Output the (X, Y) coordinate of the center of the cell containing the given text.  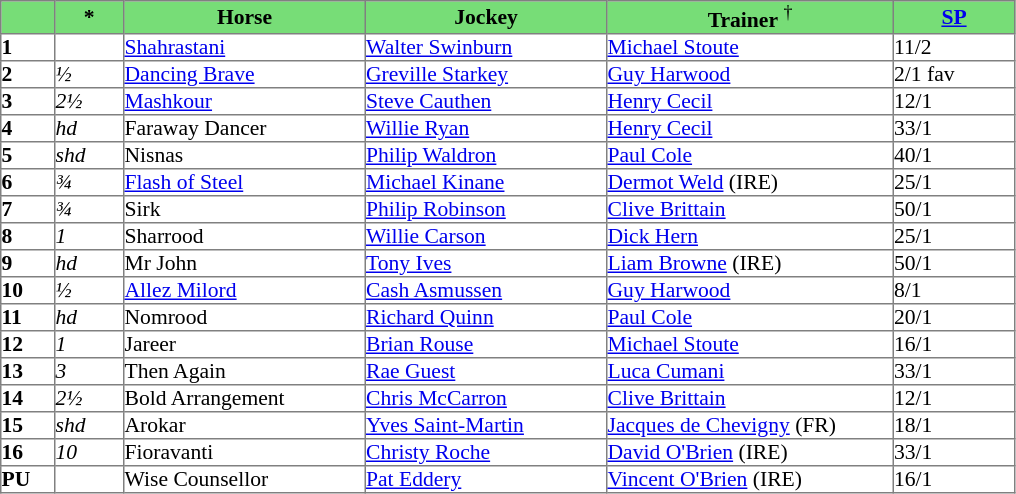
Wise Counsellor (245, 478)
Allez Milord (245, 290)
11/2 (954, 46)
Tony Ives (486, 262)
Bold Arrangement (245, 398)
Chris McCarron (486, 398)
Nisnas (245, 154)
Trainer † (750, 18)
2 (28, 74)
Philip Robinson (486, 208)
Jockey (486, 18)
Brian Rouse (486, 344)
Horse (245, 18)
Then Again (245, 370)
Dick Hern (750, 236)
Sirk (245, 208)
Richard Quinn (486, 316)
13 (28, 370)
Liam Browne (IRE) (750, 262)
11 (28, 316)
16 (28, 452)
Mashkour (245, 100)
12 (28, 344)
2/1 fav (954, 74)
Michael Kinane (486, 182)
Fioravanti (245, 452)
* (90, 18)
Mr John (245, 262)
Jacques de Chevigny (FR) (750, 424)
4 (28, 128)
Steve Cauthen (486, 100)
David O'Brien (IRE) (750, 452)
Nomrood (245, 316)
Jareer (245, 344)
Shahrastani (245, 46)
Cash Asmussen (486, 290)
Rae Guest (486, 370)
Dermot Weld (IRE) (750, 182)
PU (28, 478)
Luca Cumani (750, 370)
40/1 (954, 154)
Willie Ryan (486, 128)
Christy Roche (486, 452)
Pat Eddery (486, 478)
SP (954, 18)
Yves Saint-Martin (486, 424)
20/1 (954, 316)
5 (28, 154)
Flash of Steel (245, 182)
Faraway Dancer (245, 128)
Willie Carson (486, 236)
14 (28, 398)
15 (28, 424)
Philip Waldron (486, 154)
7 (28, 208)
Dancing Brave (245, 74)
Arokar (245, 424)
Greville Starkey (486, 74)
6 (28, 182)
Vincent O'Brien (IRE) (750, 478)
8 (28, 236)
18/1 (954, 424)
9 (28, 262)
Walter Swinburn (486, 46)
8/1 (954, 290)
Sharrood (245, 236)
